For the text-containing cell, return its midpoint in [X, Y] coordinate format. 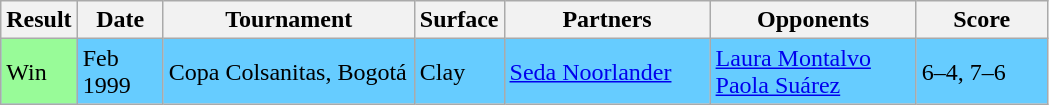
Result [39, 20]
Tournament [288, 20]
Seda Noorlander [607, 72]
Win [39, 72]
Date [120, 20]
Laura Montalvo Paola Suárez [813, 72]
Copa Colsanitas, Bogotá [288, 72]
Score [982, 20]
Clay [459, 72]
Partners [607, 20]
Opponents [813, 20]
Surface [459, 20]
Feb 1999 [120, 72]
6–4, 7–6 [982, 72]
